For the text-containing cell, return its midpoint in [X, Y] coordinate format. 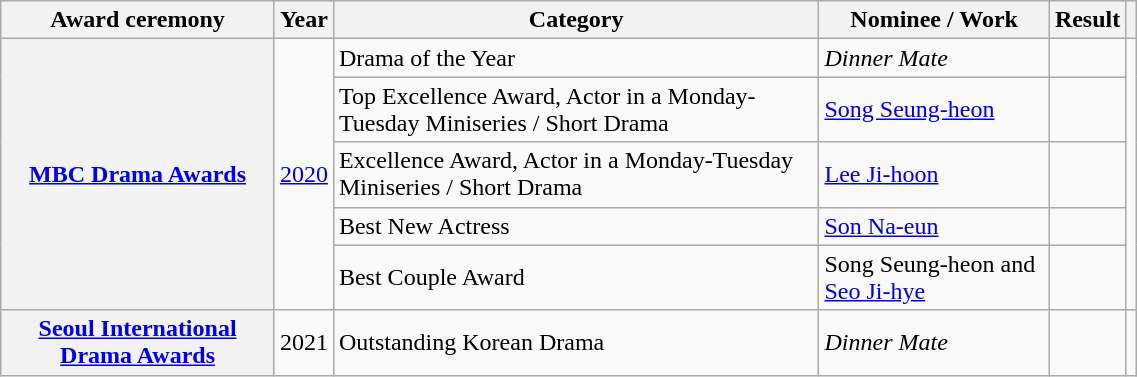
Result [1087, 20]
2020 [304, 174]
Year [304, 20]
MBC Drama Awards [138, 174]
Category [576, 20]
Song Seung-heon and Seo Ji-hye [934, 278]
Lee Ji-hoon [934, 174]
Nominee / Work [934, 20]
Song Seung-heon [934, 110]
Best Couple Award [576, 278]
Outstanding Korean Drama [576, 342]
Award ceremony [138, 20]
Son Na-eun [934, 226]
Best New Actress [576, 226]
Drama of the Year [576, 58]
Excellence Award, Actor in a Monday-Tuesday Miniseries / Short Drama [576, 174]
Top Excellence Award, Actor in a Monday-Tuesday Miniseries / Short Drama [576, 110]
Seoul International Drama Awards [138, 342]
2021 [304, 342]
